Capture the cell that displays the provided text and extract its (x, y) central coordinate. 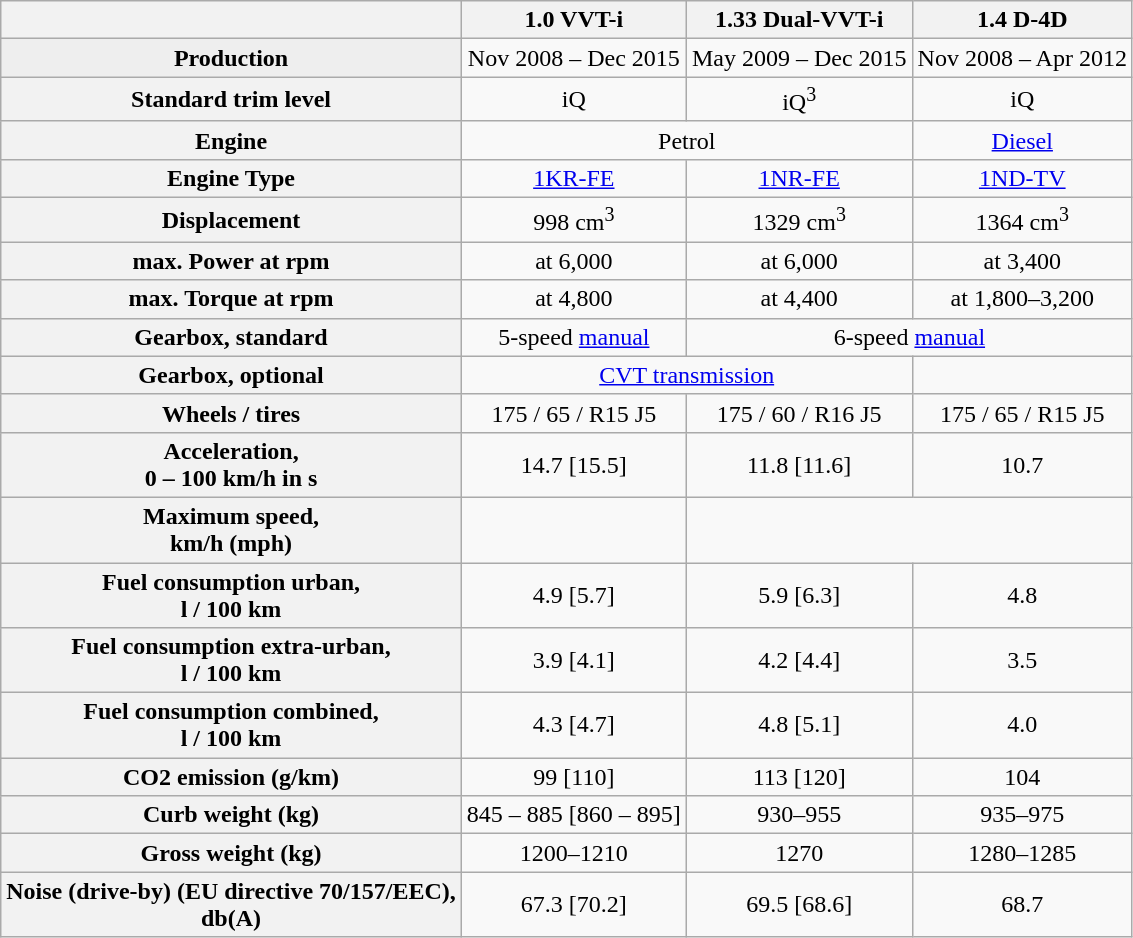
1ND-TV (1022, 178)
Displacement (232, 220)
3.5 (1022, 660)
1.4 D-4D (1022, 20)
Noise (drive-by) (EU directive 70/157/EEC),db(A) (232, 904)
930–955 (799, 815)
CO2 emission (g/km) (232, 777)
Gearbox, standard (232, 337)
Acceleration,0 – 100 km/h in s (232, 464)
Maximum speed,km/h (mph) (232, 530)
Nov 2008 – Dec 2015 (574, 58)
99 [110] (574, 777)
Gross weight (kg) (232, 853)
4.0 (1022, 726)
CVT transmission (686, 375)
1.0 VVT-i (574, 20)
1270 (799, 853)
1200–1210 (574, 853)
175 / 60 / R16 J5 (799, 413)
max. Torque at rpm (232, 299)
4.2 [4.4] (799, 660)
at 1,800–3,200 (1022, 299)
1NR-FE (799, 178)
68.7 (1022, 904)
5-speed manual (574, 337)
104 (1022, 777)
at 4,800 (574, 299)
Diesel (1022, 140)
1280–1285 (1022, 853)
Petrol (686, 140)
3.9 [4.1] (574, 660)
Fuel consumption extra-urban,l / 100 km (232, 660)
Production (232, 58)
935–975 (1022, 815)
5.9 [6.3] (799, 596)
4.8 (1022, 596)
Curb weight (kg) (232, 815)
Fuel consumption urban,l / 100 km (232, 596)
May 2009 – Dec 2015 (799, 58)
113 [120] (799, 777)
Engine (232, 140)
69.5 [68.6] (799, 904)
1329 cm3 (799, 220)
at 3,400 (1022, 261)
67.3 [70.2] (574, 904)
4.3 [4.7] (574, 726)
4.8 [5.1] (799, 726)
Standard trim level (232, 100)
845 – 885 [860 – 895] (574, 815)
4.9 [5.7] (574, 596)
iQ3 (799, 100)
Wheels / tires (232, 413)
1364 cm3 (1022, 220)
at 4,400 (799, 299)
Gearbox, optional (232, 375)
max. Power at rpm (232, 261)
6-speed manual (909, 337)
Engine Type (232, 178)
1KR-FE (574, 178)
Nov 2008 – Apr 2012 (1022, 58)
11.8 [11.6] (799, 464)
1.33 Dual-VVT-i (799, 20)
14.7 [15.5] (574, 464)
998 cm3 (574, 220)
Fuel consumption combined,l / 100 km (232, 726)
10.7 (1022, 464)
